For the text-containing cell, return its midpoint in (X, Y) coordinate format. 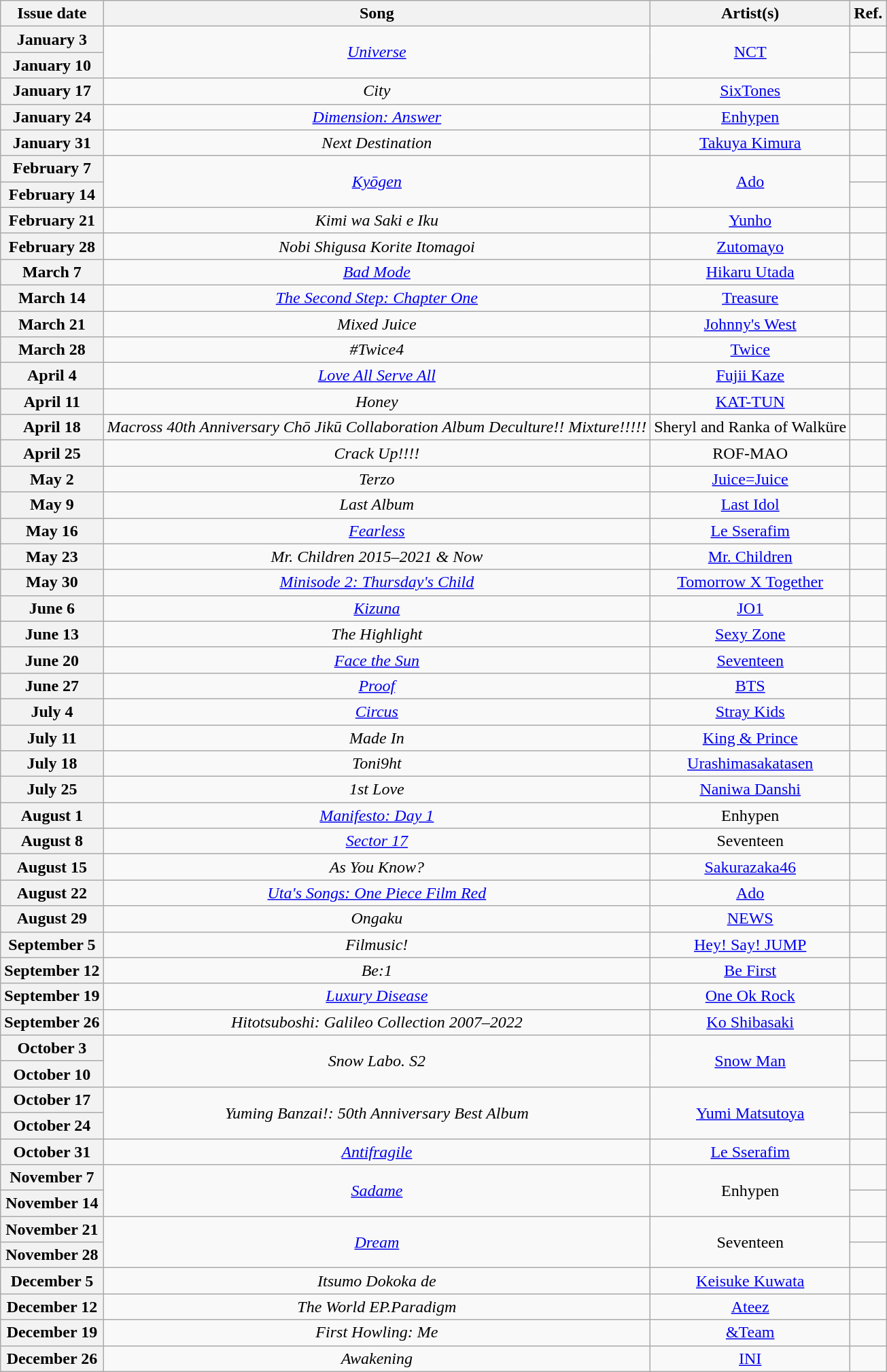
Hikaru Utada (750, 272)
Issue date (52, 14)
Sheryl and Ranka of Walküre (750, 427)
February 28 (52, 246)
SixTones (750, 91)
October 17 (52, 1100)
&Team (750, 1333)
Bad Mode (377, 272)
Tomorrow X Together (750, 582)
KAT-TUN (750, 402)
Sakurazaka46 (750, 867)
Ref. (869, 14)
Circus (377, 711)
Terzo (377, 479)
December 5 (52, 1281)
Sexy Zone (750, 634)
ROF-MAO (750, 453)
#Twice4 (377, 350)
May 16 (52, 531)
September 12 (52, 970)
Mr. Children 2015–2021 & Now (377, 557)
August 8 (52, 841)
Hitotsuboshi: Galileo Collection 2007–2022 (377, 1022)
February 14 (52, 194)
January 3 (52, 39)
October 10 (52, 1074)
Last Album (377, 505)
King & Prince (750, 737)
NCT (750, 52)
Snow Labo. S2 (377, 1061)
Manifesto: Day 1 (377, 815)
Sadame (377, 1191)
Kimi wa Saki e Iku (377, 220)
June 6 (52, 608)
March 14 (52, 298)
Stray Kids (750, 711)
May 9 (52, 505)
Sector 17 (377, 841)
Last Idol (750, 505)
March 21 (52, 324)
City (377, 91)
August 15 (52, 867)
Minisode 2: Thursday's Child (377, 582)
January 31 (52, 143)
Face the Sun (377, 660)
Honey (377, 402)
Mr. Children (750, 557)
Yunho (750, 220)
October 3 (52, 1048)
NEWS (750, 919)
1st Love (377, 790)
Snow Man (750, 1061)
July 25 (52, 790)
December 19 (52, 1333)
INI (750, 1358)
Song (377, 14)
Naniwa Danshi (750, 790)
September 5 (52, 945)
Next Destination (377, 143)
November 21 (52, 1229)
June 27 (52, 686)
Antifragile (377, 1152)
Universe (377, 52)
Yuming Banzai!: 50th Anniversary Best Album (377, 1112)
May 2 (52, 479)
Ko Shibasaki (750, 1022)
Twice (750, 350)
Urashimasakatasen (750, 764)
October 31 (52, 1152)
June 13 (52, 634)
August 29 (52, 919)
Ongaku (377, 919)
October 24 (52, 1125)
Crack Up!!!! (377, 453)
February 7 (52, 169)
July 4 (52, 711)
Kizuna (377, 608)
April 18 (52, 427)
Macross 40th Anniversary Chō Jikū Collaboration Album Deculture!! Mixture!!!!! (377, 427)
July 11 (52, 737)
BTS (750, 686)
May 30 (52, 582)
March 28 (52, 350)
Kyōgen (377, 181)
Ateez (750, 1307)
Uta's Songs: One Piece Film Red (377, 893)
August 1 (52, 815)
January 10 (52, 65)
Juice=Juice (750, 479)
April 4 (52, 376)
Made In (377, 737)
November 28 (52, 1255)
May 23 (52, 557)
Johnny's West (750, 324)
Zutomayo (750, 246)
Yumi Matsutoya (750, 1112)
June 20 (52, 660)
Nobi Shigusa Korite Itomagoi (377, 246)
Dimension: Answer (377, 117)
The World EP.Paradigm (377, 1307)
August 22 (52, 893)
The Highlight (377, 634)
April 25 (52, 453)
Fearless (377, 531)
February 21 (52, 220)
Awakening (377, 1358)
Filmusic! (377, 945)
December 12 (52, 1307)
Itsumo Dokoka de (377, 1281)
Be:1 (377, 970)
First Howling: Me (377, 1333)
Dream (377, 1242)
Artist(s) (750, 14)
Luxury Disease (377, 996)
March 7 (52, 272)
November 14 (52, 1203)
The Second Step: Chapter One (377, 298)
January 24 (52, 117)
Love All Serve All (377, 376)
November 7 (52, 1178)
Treasure (750, 298)
Toni9ht (377, 764)
January 17 (52, 91)
September 19 (52, 996)
April 11 (52, 402)
Hey! Say! JUMP (750, 945)
One Ok Rock (750, 996)
Fujii Kaze (750, 376)
December 26 (52, 1358)
Proof (377, 686)
As You Know? (377, 867)
Takuya Kimura (750, 143)
Mixed Juice (377, 324)
JO1 (750, 608)
September 26 (52, 1022)
Be First (750, 970)
Keisuke Kuwata (750, 1281)
July 18 (52, 764)
